Find where the given text appears and provide that cell's center as [x, y] coordinate. 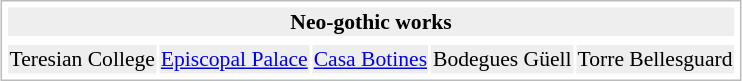
Bodegues Güell [502, 59]
Casa Botines [370, 59]
Neo-gothic works [371, 22]
Teresian College [82, 59]
Episcopal Palace [234, 59]
Torre Bellesguard [655, 59]
